Pinpoint the cell where the given text exists, returning its (x, y) midpoint coordinate. 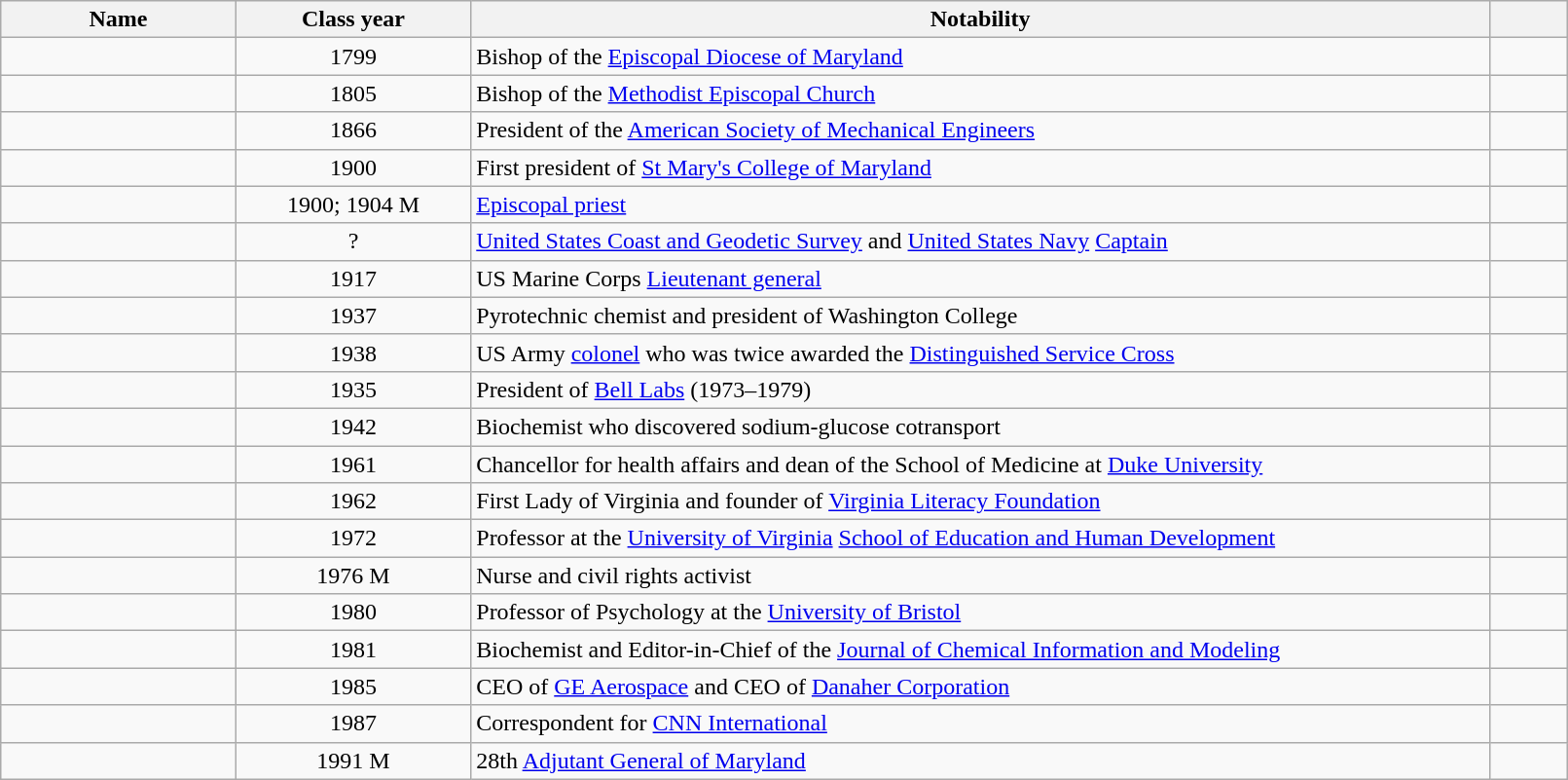
Biochemist who discovered sodium-glucose cotransport (981, 427)
1900 (353, 167)
1900; 1904 M (353, 204)
1866 (353, 130)
Bishop of the Methodist Episcopal Church (981, 93)
Nurse and civil rights activist (981, 576)
1961 (353, 464)
? (353, 241)
First Lady of Virginia and founder of Virginia Literacy Foundation (981, 501)
1962 (353, 501)
Biochemist and Editor-in-Chief of the Journal of Chemical Information and Modeling (981, 650)
1987 (353, 724)
First president of St Mary's College of Maryland (981, 167)
1981 (353, 650)
Bishop of the Episcopal Diocese of Maryland (981, 56)
1938 (353, 353)
1937 (353, 316)
US Army colonel who was twice awarded the Distinguished Service Cross (981, 353)
1942 (353, 427)
Correspondent for CNN International (981, 724)
Name (119, 19)
Pyrotechnic chemist and president of Washington College (981, 316)
1805 (353, 93)
President of Bell Labs (1973–1979) (981, 390)
1976 M (353, 576)
US Marine Corps Lieutenant general (981, 279)
1991 M (353, 761)
United States Coast and Geodetic Survey and United States Navy Captain (981, 241)
1985 (353, 687)
1980 (353, 613)
1917 (353, 279)
CEO of GE Aerospace and CEO of Danaher Corporation (981, 687)
1935 (353, 390)
President of the American Society of Mechanical Engineers (981, 130)
1972 (353, 539)
Episcopal priest (981, 204)
Class year (353, 19)
Chancellor for health affairs and dean of the School of Medicine at Duke University (981, 464)
Professor of Psychology at the University of Bristol (981, 613)
Notability (981, 19)
1799 (353, 56)
Professor at the University of Virginia School of Education and Human Development (981, 539)
28th Adjutant General of Maryland (981, 761)
